Extract the (x, y) coordinate from the center of the cell holding the provided text.  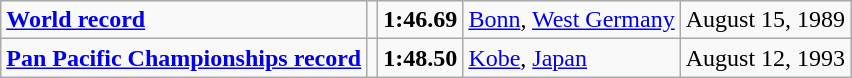
Bonn, West Germany (572, 20)
World record (184, 20)
Kobe, Japan (572, 58)
August 15, 1989 (765, 20)
1:46.69 (420, 20)
1:48.50 (420, 58)
Pan Pacific Championships record (184, 58)
August 12, 1993 (765, 58)
